Capture the cell that displays the provided text and extract its (x, y) central coordinate. 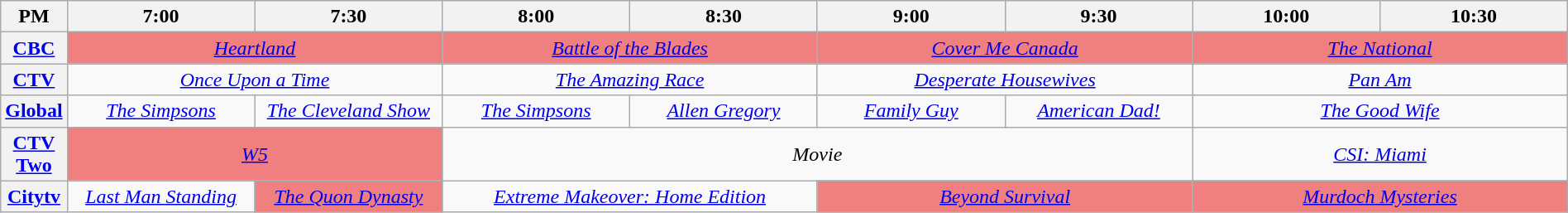
Pan Am (1379, 80)
10:00 (1287, 17)
Murdoch Mysteries (1379, 196)
Family Guy (911, 111)
7:00 (160, 17)
The National (1379, 48)
The Cleveland Show (349, 111)
Once Upon a Time (255, 80)
CSI: Miami (1379, 154)
W5 (255, 154)
9:30 (1098, 17)
Movie (817, 154)
Heartland (255, 48)
Extreme Makeover: Home Edition (630, 196)
PM (34, 17)
CTV Two (34, 154)
7:30 (349, 17)
The Amazing Race (630, 80)
American Dad! (1098, 111)
10:30 (1474, 17)
Allen Gregory (724, 111)
Battle of the Blades (630, 48)
Desperate Housewives (1005, 80)
9:00 (911, 17)
Global (34, 111)
8:30 (724, 17)
Last Man Standing (160, 196)
Cover Me Canada (1005, 48)
Citytv (34, 196)
8:00 (536, 17)
The Quon Dynasty (349, 196)
Beyond Survival (1005, 196)
The Good Wife (1379, 111)
CTV (34, 80)
CBC (34, 48)
